Output the (x, y) coordinate of the center of the cell containing the given text.  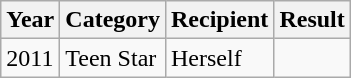
Result (312, 20)
2011 (30, 58)
Recipient (219, 20)
Teen Star (113, 58)
Herself (219, 58)
Category (113, 20)
Year (30, 20)
